Return the [X, Y] coordinate for the center point of the cell that contains the specified text.  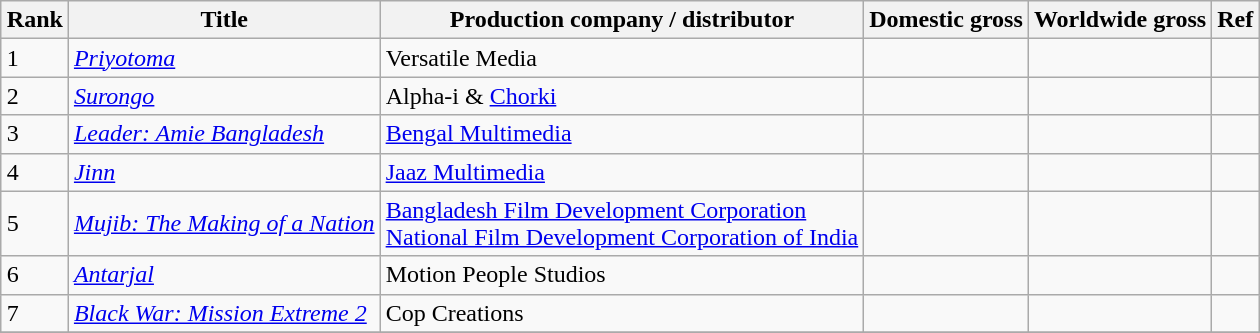
Cop Creations [622, 313]
Versatile Media [622, 58]
Motion People Studios [622, 275]
Jaaz Multimedia [622, 172]
Rank [34, 20]
Jinn [224, 172]
Bangladesh Film Development CorporationNational Film Development Corporation of India [622, 224]
Priyotoma [224, 58]
5 [34, 224]
Domestic gross [946, 20]
3 [34, 134]
Leader: Amie Bangladesh [224, 134]
Surongo [224, 96]
Title [224, 20]
2 [34, 96]
Worldwide gross [1120, 20]
4 [34, 172]
6 [34, 275]
Black War: Mission Extreme 2 [224, 313]
Alpha-i & Chorki [622, 96]
1 [34, 58]
7 [34, 313]
Production company / distributor [622, 20]
Antarjal [224, 275]
Mujib: The Making of a Nation [224, 224]
Bengal Multimedia [622, 134]
Ref [1236, 20]
